Pinpoint the cell where the given text exists, returning its [x, y] midpoint coordinate. 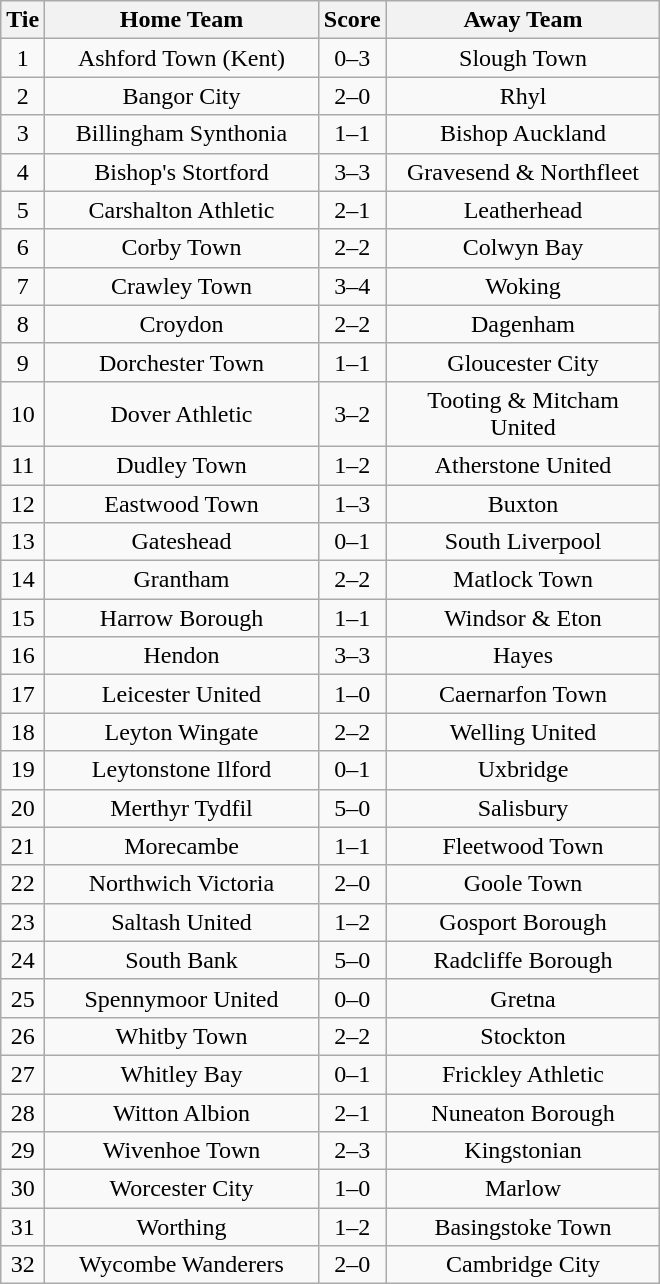
Carshalton Athletic [182, 210]
Leytonstone Ilford [182, 770]
1–3 [352, 503]
3–4 [352, 286]
19 [23, 770]
Tie [23, 20]
13 [23, 542]
Worcester City [182, 1189]
Harrow Borough [182, 618]
6 [23, 248]
Dorchester Town [182, 362]
Hendon [182, 656]
Gosport Borough [523, 922]
Gravesend & Northfleet [523, 172]
Frickley Athletic [523, 1074]
Eastwood Town [182, 503]
Atherstone United [523, 465]
Bishop's Stortford [182, 172]
Score [352, 20]
Uxbridge [523, 770]
Cambridge City [523, 1265]
Goole Town [523, 884]
14 [23, 580]
16 [23, 656]
Stockton [523, 1036]
Dudley Town [182, 465]
3 [23, 134]
Wycombe Wanderers [182, 1265]
Spennymoor United [182, 998]
2–3 [352, 1151]
9 [23, 362]
Home Team [182, 20]
32 [23, 1265]
Saltash United [182, 922]
Dagenham [523, 324]
27 [23, 1074]
Away Team [523, 20]
Welling United [523, 732]
Matlock Town [523, 580]
Billingham Synthonia [182, 134]
Corby Town [182, 248]
15 [23, 618]
29 [23, 1151]
Tooting & Mitcham United [523, 414]
Leyton Wingate [182, 732]
Bishop Auckland [523, 134]
8 [23, 324]
South Liverpool [523, 542]
22 [23, 884]
28 [23, 1113]
Buxton [523, 503]
Fleetwood Town [523, 846]
24 [23, 960]
Basingstoke Town [523, 1227]
0–3 [352, 58]
South Bank [182, 960]
7 [23, 286]
Morecambe [182, 846]
Grantham [182, 580]
Windsor & Eton [523, 618]
4 [23, 172]
Bangor City [182, 96]
Crawley Town [182, 286]
Colwyn Bay [523, 248]
0–0 [352, 998]
17 [23, 694]
Dover Athletic [182, 414]
11 [23, 465]
26 [23, 1036]
Rhyl [523, 96]
Croydon [182, 324]
2 [23, 96]
Whitley Bay [182, 1074]
Wivenhoe Town [182, 1151]
Kingstonian [523, 1151]
Worthing [182, 1227]
Gateshead [182, 542]
1 [23, 58]
Hayes [523, 656]
20 [23, 808]
12 [23, 503]
Nuneaton Borough [523, 1113]
Northwich Victoria [182, 884]
3–2 [352, 414]
Slough Town [523, 58]
18 [23, 732]
25 [23, 998]
5 [23, 210]
Marlow [523, 1189]
23 [23, 922]
Whitby Town [182, 1036]
Gloucester City [523, 362]
Caernarfon Town [523, 694]
Ashford Town (Kent) [182, 58]
31 [23, 1227]
Merthyr Tydfil [182, 808]
Leicester United [182, 694]
21 [23, 846]
Salisbury [523, 808]
Gretna [523, 998]
Witton Albion [182, 1113]
Woking [523, 286]
Radcliffe Borough [523, 960]
Leatherhead [523, 210]
10 [23, 414]
30 [23, 1189]
